Identify which cell holds the provided text, then report its (X, Y) central coordinate. 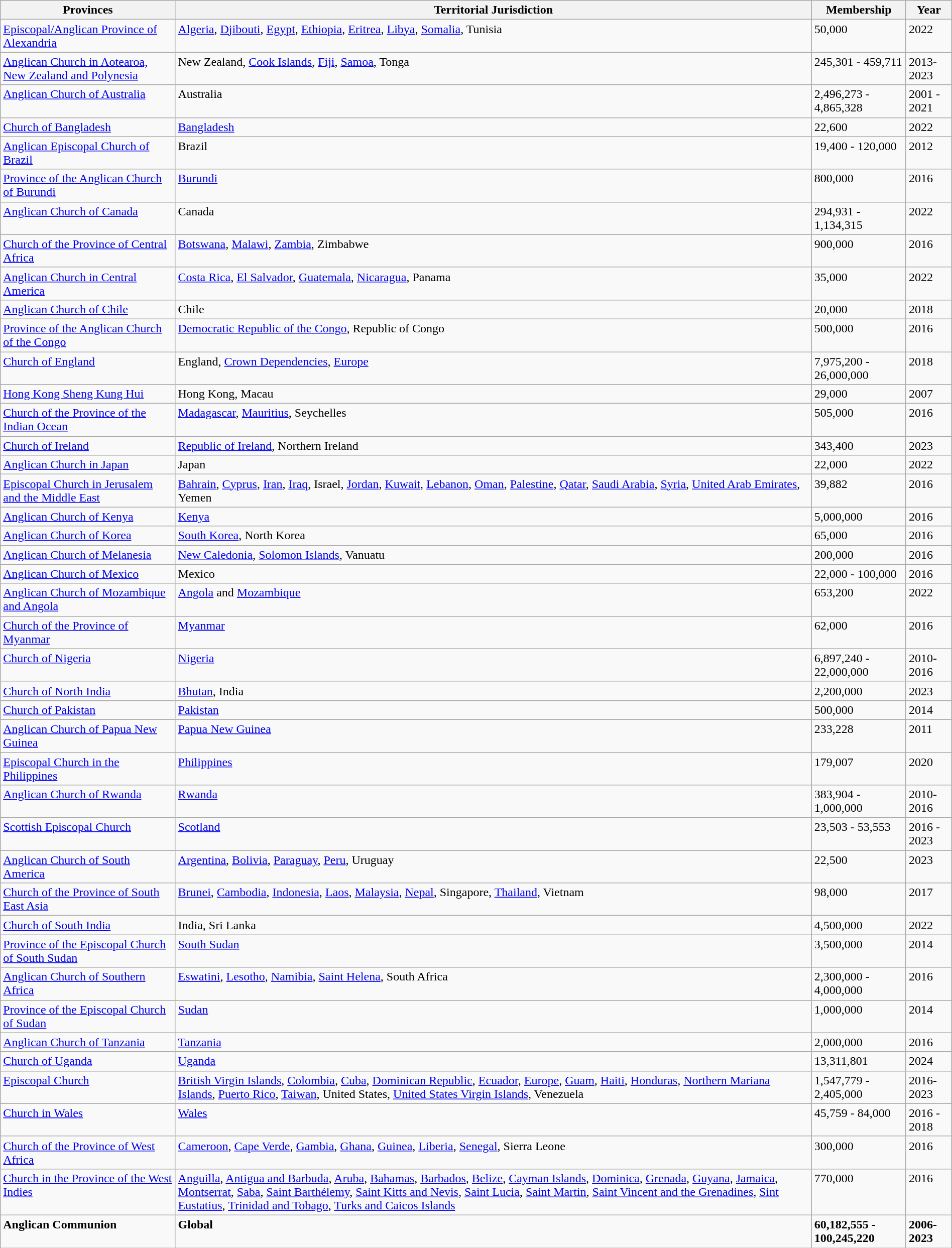
Anglican Church of Tanzania (88, 1042)
60,182,555 - 100,245,220 (859, 1231)
Madagascar, Mauritius, Seychelles (493, 420)
Province of the Anglican Church of Burundi (88, 186)
4,500,000 (859, 925)
Republic of Ireland, Northern Ireland (493, 446)
Anglican Church of Papua New Guinea (88, 736)
2007 (929, 394)
65,000 (859, 536)
Anglican Church in Japan (88, 465)
Church of Pakistan (88, 710)
2013-2023 (929, 68)
19,400 - 120,000 (859, 153)
Province of the Anglican Church of the Congo (88, 335)
20,000 (859, 309)
39,882 (859, 491)
5,000,000 (859, 517)
35,000 (859, 283)
2,000,000 (859, 1042)
Anglican Church of Australia (88, 101)
Episcopal Church (88, 1087)
Costa Rica, El Salvador, Guatemala, Nicaragua, Panama (493, 283)
233,228 (859, 736)
Territorial Jurisdiction (493, 10)
Papua New Guinea (493, 736)
South Sudan (493, 951)
Scottish Episcopal Church (88, 834)
Episcopal Church in the Philippines (88, 768)
22,000 - 100,000 (859, 574)
Anglican Church of South America (88, 866)
Province of the Episcopal Church of South Sudan (88, 951)
Philippines (493, 768)
South Korea, North Korea (493, 536)
23,503 - 53,553 (859, 834)
Anglican Church of Mozambique and Angola (88, 599)
Church of England (88, 367)
Rwanda (493, 801)
Anglican Church in Aotearoa, New Zealand and Polynesia (88, 68)
Nigeria (493, 665)
Democratic Republic of the Congo, Republic of Congo (493, 335)
Chile (493, 309)
Mexico (493, 574)
Church of South India (88, 925)
Province of the Episcopal Church of Sudan (88, 1016)
653,200 (859, 599)
Membership (859, 10)
Algeria, Djibouti, Egypt, Ethiopia, Eritrea, Libya, Somalia, Tunisia (493, 36)
2017 (929, 900)
Anglican Church in Central America (88, 283)
2024 (929, 1061)
Anglican Church of Canada (88, 218)
Church of the Province of South East Asia (88, 900)
2006-2023 (929, 1231)
Church of Bangladesh (88, 127)
22,600 (859, 127)
300,000 (859, 1153)
Tanzania (493, 1042)
45,759 - 84,000 (859, 1119)
50,000 (859, 36)
2011 (929, 736)
Church of the Province of Central Africa (88, 251)
22,500 (859, 866)
2016 - 2023 (929, 834)
Anglican Church of Southern Africa (88, 984)
Cameroon, Cape Verde, Gambia, Ghana, Guinea, Liberia, Senegal, Sierra Leone (493, 1153)
7,975,200 - 26,000,000 (859, 367)
Anglican Church of Melanesia (88, 555)
New Caledonia, Solomon Islands, Vanuatu (493, 555)
Church of Nigeria (88, 665)
1,000,000 (859, 1016)
2,200,000 (859, 691)
Provinces (88, 10)
Church of the Province of the Indian Ocean (88, 420)
Bahrain, Cyprus, Iran, Iraq, Israel, Jordan, Kuwait, Lebanon, Oman, Palestine, Qatar, Saudi Arabia, Syria, United Arab Emirates, Yemen (493, 491)
Church of the Province of West Africa (88, 1153)
6,897,240 - 22,000,000 (859, 665)
3,500,000 (859, 951)
Uganda (493, 1061)
Scotland (493, 834)
62,000 (859, 633)
245,301 - 459,711 (859, 68)
200,000 (859, 555)
294,931 - 1,134,315 (859, 218)
Church in Wales (88, 1119)
Episcopal/Anglican Province of Alexandria (88, 36)
Brazil (493, 153)
Australia (493, 101)
Anglican Episcopal Church of Brazil (88, 153)
Angola and Mozambique (493, 599)
Church of Uganda (88, 1061)
Anglican Communion (88, 1231)
Bhutan, India (493, 691)
Myanmar (493, 633)
343,400 (859, 446)
770,000 (859, 1192)
800,000 (859, 186)
Anglican Church of Rwanda (88, 801)
2016 - 2018 (929, 1119)
New Zealand, Cook Islands, Fiji, Samoa, Tonga (493, 68)
Global (493, 1231)
22,000 (859, 465)
13,311,801 (859, 1061)
Church of Ireland (88, 446)
Hong Kong Sheng Kung Hui (88, 394)
1,547,779 - 2,405,000 (859, 1087)
383,904 - 1,000,000 (859, 801)
Anglican Church of Korea (88, 536)
900,000 (859, 251)
2012 (929, 153)
Wales (493, 1119)
Pakistan (493, 710)
Canada (493, 218)
Anglican Church of Kenya (88, 517)
29,000 (859, 394)
2,496,273 - 4,865,328 (859, 101)
Anglican Church of Chile (88, 309)
Japan (493, 465)
Church of the Province of Myanmar (88, 633)
Anglican Church of Mexico (88, 574)
98,000 (859, 900)
Eswatini, Lesotho, Namibia, Saint Helena, South Africa (493, 984)
Church of North India (88, 691)
Burundi (493, 186)
Bangladesh (493, 127)
2020 (929, 768)
2016-2023 (929, 1087)
England, Crown Dependencies, Europe (493, 367)
Botswana, Malawi, Zambia, Zimbabwe (493, 251)
Hong Kong, Macau (493, 394)
Year (929, 10)
505,000 (859, 420)
2001 - 2021 (929, 101)
India, Sri Lanka (493, 925)
2,300,000 - 4,000,000 (859, 984)
Argentina, Bolivia, Paraguay, Peru, Uruguay (493, 866)
Episcopal Church in Jerusalem and the Middle East (88, 491)
Sudan (493, 1016)
Church in the Province of the West Indies (88, 1192)
Kenya (493, 517)
179,007 (859, 768)
Brunei, Cambodia, Indonesia, Laos, Malaysia, Nepal, Singapore, Thailand, Vietnam (493, 900)
